Pinpoint the cell where the given text exists, returning its [X, Y] midpoint coordinate. 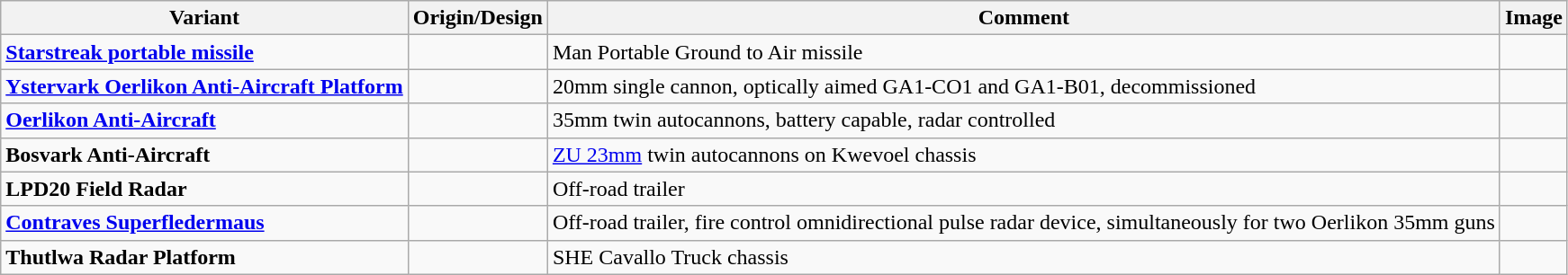
Ystervark Oerlikon Anti-Aircraft Platform [205, 86]
20mm single cannon, optically aimed GA1-CO1 and GA1-B01, decommissioned [1023, 86]
Off-road trailer [1023, 189]
Image [1534, 18]
Bosvark Anti-Aircraft [205, 155]
Variant [205, 18]
SHE Cavallo Truck chassis [1023, 257]
Oerlikon Anti-Aircraft [205, 120]
Comment [1023, 18]
Off-road trailer, fire control omnidirectional pulse radar device, simultaneously for two Oerlikon 35mm guns [1023, 223]
Starstreak portable missile [205, 52]
ZU 23mm twin autocannons on Kwevoel chassis [1023, 155]
LPD20 Field Radar [205, 189]
35mm twin autocannons, battery capable, radar controlled [1023, 120]
Contraves Superfledermaus [205, 223]
Man Portable Ground to Air missile [1023, 52]
Thutlwa Radar Platform [205, 257]
Origin/Design [477, 18]
